Return [x, y] of the center of cell containing provided text 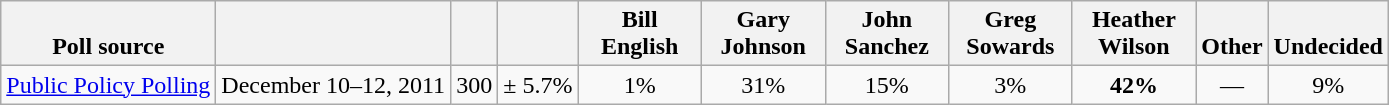
— [1232, 85]
GaryJohnson [763, 34]
Undecided [1328, 34]
15% [887, 85]
1% [640, 85]
300 [474, 85]
JohnSanchez [887, 34]
9% [1328, 85]
GregSowards [1011, 34]
42% [1134, 85]
Poll source [108, 34]
BillEnglish [640, 34]
Public Policy Polling [108, 85]
Other [1232, 34]
3% [1011, 85]
HeatherWilson [1134, 34]
± 5.7% [538, 85]
December 10–12, 2011 [334, 85]
31% [763, 85]
